Locate the cell with the specified text and output its [x, y] center coordinate. 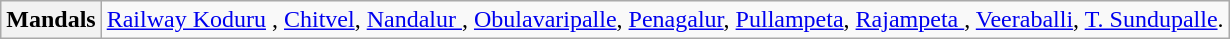
Mandals [51, 20]
Railway Koduru , Chitvel, Nandalur , Obulavaripalle, Penagalur, Pullampeta, Rajampeta , Veeraballi, T. Sundupalle. [665, 20]
